For the text-containing cell, return its midpoint in [x, y] coordinate format. 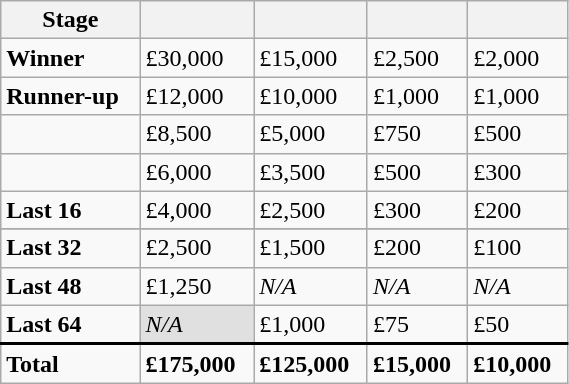
£750 [417, 134]
Total [70, 364]
£75 [417, 324]
Last 48 [70, 286]
Runner-up [70, 96]
Stage [70, 20]
£2,000 [518, 58]
£175,000 [197, 364]
Last 64 [70, 324]
£1,500 [311, 248]
Winner [70, 58]
£5,000 [311, 134]
Last 16 [70, 210]
£6,000 [197, 172]
£125,000 [311, 364]
£50 [518, 324]
£4,000 [197, 210]
£1,250 [197, 286]
£8,500 [197, 134]
£12,000 [197, 96]
£100 [518, 248]
Last 32 [70, 248]
£3,500 [311, 172]
£30,000 [197, 58]
